Identify which cell holds the provided text, then report its [X, Y] central coordinate. 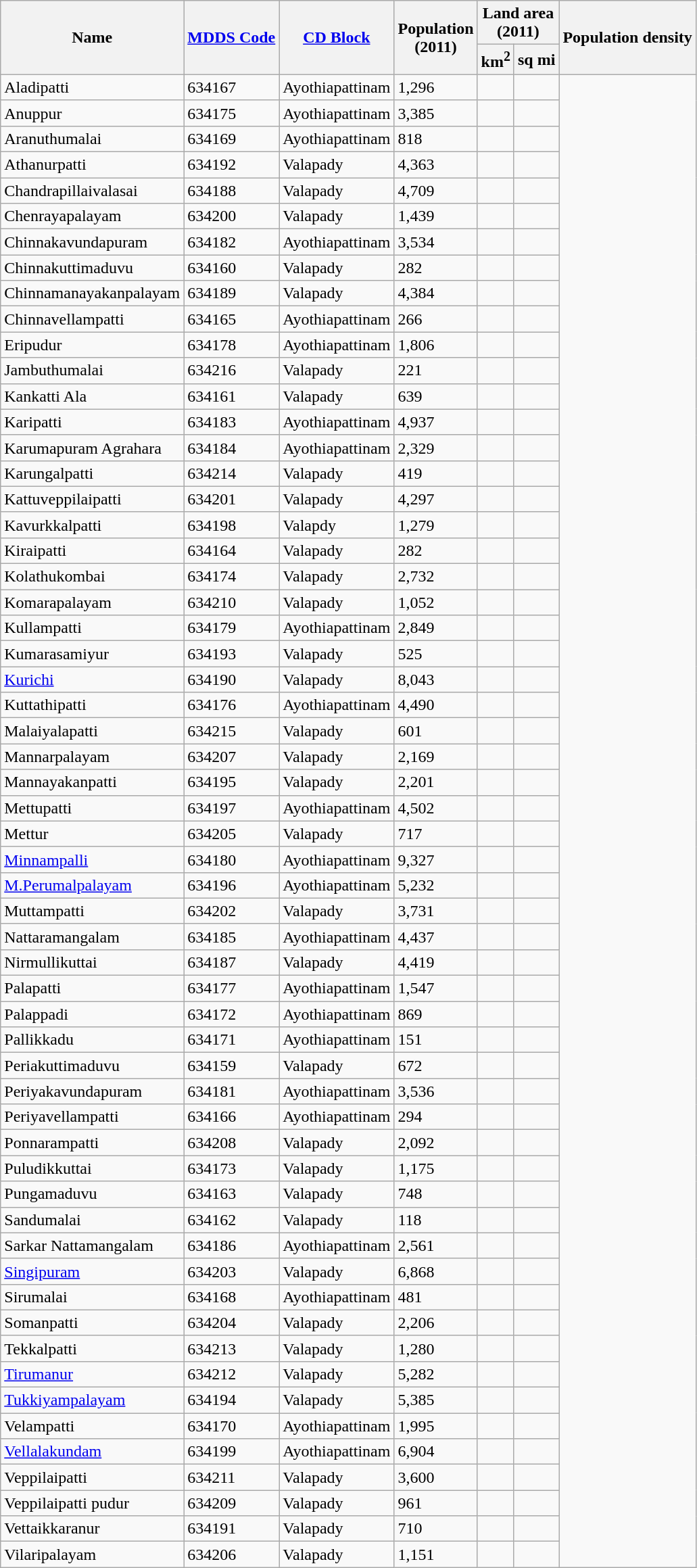
Chinnakuttimaduvu [92, 268]
Singipuram [92, 1271]
6,904 [435, 1452]
1,175 [435, 1168]
221 [435, 371]
Periyakavundapuram [92, 1091]
634159 [231, 1066]
601 [435, 731]
1,296 [435, 87]
634204 [231, 1323]
Ponnarampatti [92, 1143]
Kuttathipatti [92, 705]
634176 [231, 705]
Mannayakanpatti [92, 782]
634186 [231, 1245]
1,280 [435, 1348]
5,385 [435, 1400]
634197 [231, 808]
4,937 [435, 422]
634168 [231, 1297]
672 [435, 1066]
634173 [231, 1168]
634216 [231, 371]
634164 [231, 550]
Veppilaipatti [92, 1477]
Nattaramangalam [92, 936]
634169 [231, 139]
Chenrayapalayam [92, 216]
634202 [231, 911]
294 [435, 1117]
634175 [231, 113]
634207 [231, 757]
Name [92, 38]
3,536 [435, 1091]
Puludikkuttai [92, 1168]
634174 [231, 577]
634191 [231, 1529]
Kiraipatti [92, 550]
Eripudur [92, 345]
2,329 [435, 448]
km2 [496, 60]
634185 [231, 936]
2,561 [435, 1245]
710 [435, 1529]
Sarkar Nattamangalam [92, 1245]
634203 [231, 1271]
634210 [231, 602]
Population density [627, 38]
634205 [231, 834]
634190 [231, 680]
634160 [231, 268]
Nirmullikuttai [92, 962]
1,052 [435, 602]
Muttampatti [92, 911]
1,151 [435, 1554]
4,384 [435, 293]
Somanpatti [92, 1323]
2,201 [435, 782]
4,363 [435, 165]
634192 [231, 165]
Pallikkadu [92, 1040]
Karumapuram Agrahara [92, 448]
Karungalpatti [92, 473]
634187 [231, 962]
419 [435, 473]
634177 [231, 989]
634194 [231, 1400]
Valapdy [337, 525]
Minnampalli [92, 859]
MDDS Code [231, 38]
Kurichi [92, 680]
Tekkalpatti [92, 1348]
Population(2011) [435, 38]
3,600 [435, 1477]
634180 [231, 859]
634179 [231, 628]
525 [435, 654]
Mannarpalayam [92, 757]
Malaiyalapatti [92, 731]
634166 [231, 1117]
8,043 [435, 680]
Velampatti [92, 1426]
634188 [231, 191]
Chinnamanayakanpalayam [92, 293]
1,995 [435, 1426]
Aladipatti [92, 87]
Kavurkkalpatti [92, 525]
634184 [231, 448]
634183 [231, 422]
Karipatti [92, 422]
sq mi [536, 60]
634161 [231, 396]
4,297 [435, 499]
Anuppur [92, 113]
634172 [231, 1014]
634181 [231, 1091]
Kankatti Ala [92, 396]
634162 [231, 1220]
634211 [231, 1477]
Chinnavellampatti [92, 319]
Pungamaduvu [92, 1194]
9,327 [435, 859]
1,547 [435, 989]
Kumarasamiyur [92, 654]
634167 [231, 87]
634195 [231, 782]
Kullampatti [92, 628]
1,806 [435, 345]
2,092 [435, 1143]
Palapatti [92, 989]
M.Perumalpalayam [92, 885]
4,502 [435, 808]
3,385 [435, 113]
634198 [231, 525]
Tukkiyampalayam [92, 1400]
634200 [231, 216]
CD Block [337, 38]
Mettupatti [92, 808]
Periakuttimaduvu [92, 1066]
Sandumalai [92, 1220]
634212 [231, 1374]
2,206 [435, 1323]
Palappadi [92, 1014]
Komarapalayam [92, 602]
Veppilaipatti pudur [92, 1503]
2,849 [435, 628]
Land area(2011) [518, 23]
Kattuveppilaipatti [92, 499]
Athanurpatti [92, 165]
1,439 [435, 216]
Kolathukombai [92, 577]
634206 [231, 1554]
Mettur [92, 834]
634213 [231, 1348]
634193 [231, 654]
2,732 [435, 577]
634214 [231, 473]
634178 [231, 345]
634196 [231, 885]
Vilaripalayam [92, 1554]
639 [435, 396]
Vellalakundam [92, 1452]
4,437 [435, 936]
634215 [231, 731]
634182 [231, 242]
634189 [231, 293]
717 [435, 834]
481 [435, 1297]
118 [435, 1220]
Vettaikkaranur [92, 1529]
3,731 [435, 911]
Chandrapillaivalasai [92, 191]
2,169 [435, 757]
634163 [231, 1194]
3,534 [435, 242]
634208 [231, 1143]
869 [435, 1014]
634209 [231, 1503]
634170 [231, 1426]
4,419 [435, 962]
5,232 [435, 885]
266 [435, 319]
634165 [231, 319]
Tirumanur [92, 1374]
Jambuthumalai [92, 371]
634171 [231, 1040]
4,709 [435, 191]
Sirumalai [92, 1297]
818 [435, 139]
Periyavellampatti [92, 1117]
5,282 [435, 1374]
151 [435, 1040]
1,279 [435, 525]
961 [435, 1503]
Aranuthumalai [92, 139]
4,490 [435, 705]
6,868 [435, 1271]
Chinnakavundapuram [92, 242]
748 [435, 1194]
634199 [231, 1452]
634201 [231, 499]
